Output the (X, Y) coordinate of the center of the cell containing the given text.  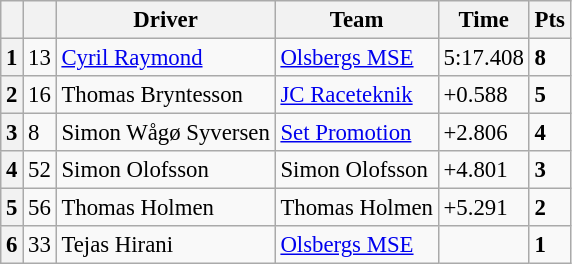
Cyril Raymond (166, 58)
5:17.408 (484, 58)
+0.588 (484, 95)
Driver (166, 20)
56 (40, 208)
16 (40, 95)
+2.806 (484, 133)
6 (12, 245)
Tejas Hirani (166, 245)
+4.801 (484, 170)
Simon Wågø Syversen (166, 133)
Pts (550, 20)
13 (40, 58)
Set Promotion (356, 133)
Time (484, 20)
33 (40, 245)
Team (356, 20)
Thomas Bryntesson (166, 95)
52 (40, 170)
JC Raceteknik (356, 95)
+5.291 (484, 208)
